Identify which cell holds the provided text, then report its [X, Y] central coordinate. 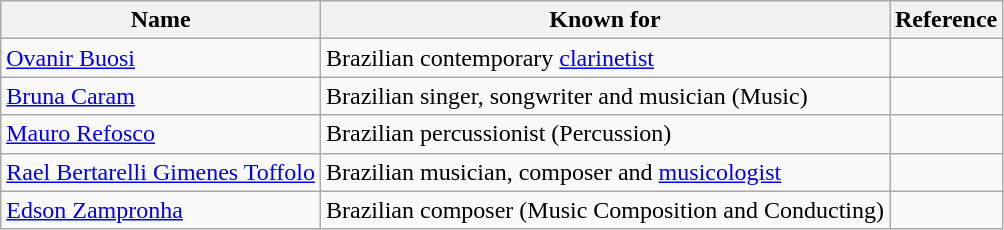
Ovanir Buosi [161, 58]
Brazilian contemporary clarinetist [606, 58]
Bruna Caram [161, 96]
Brazilian percussionist (Percussion) [606, 134]
Name [161, 20]
Reference [946, 20]
Edson Zampronha [161, 210]
Brazilian musician, composer and musicologist [606, 172]
Brazilian composer (Music Composition and Conducting) [606, 210]
Mauro Refosco [161, 134]
Known for [606, 20]
Rael Bertarelli Gimenes Toffolo [161, 172]
Brazilian singer, songwriter and musician (Music) [606, 96]
